Scan for the cell matching the given text and deliver its [X, Y] coordinate at center. 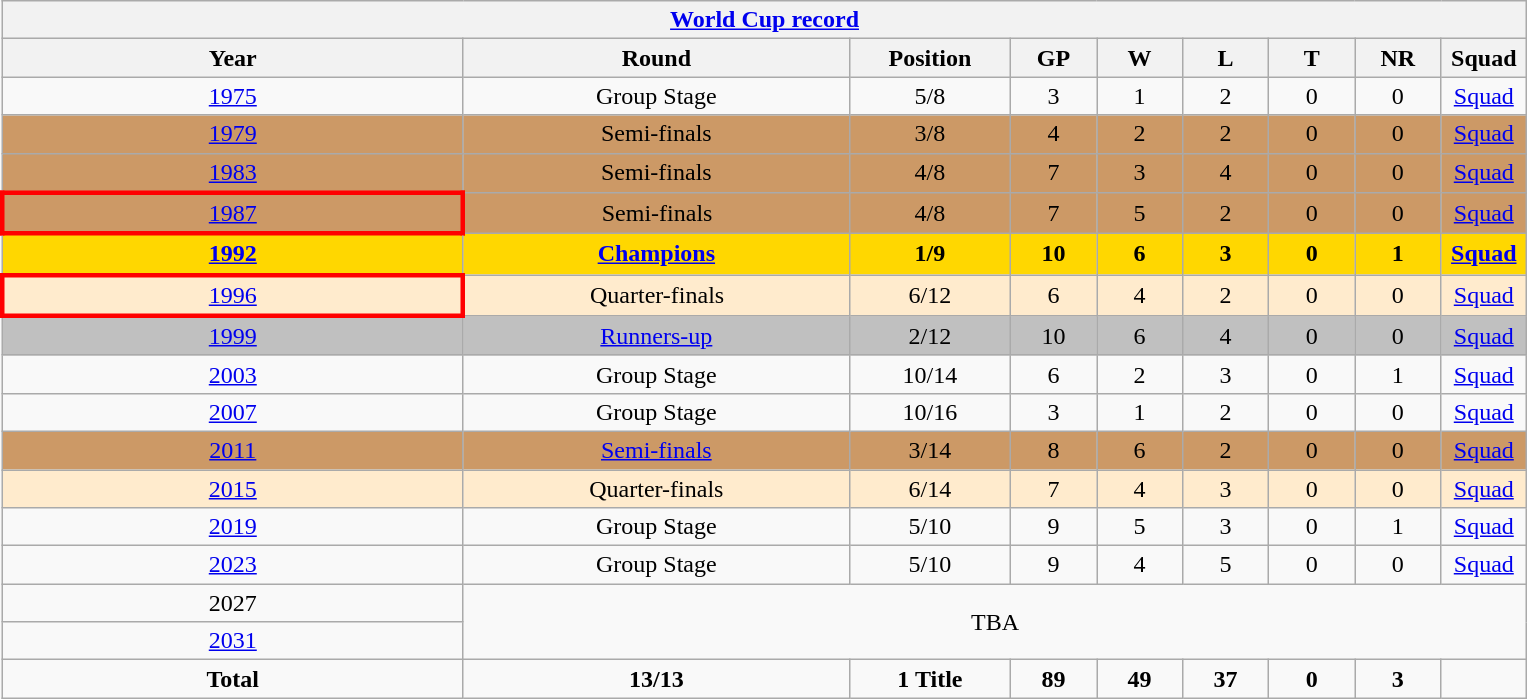
89 [1053, 679]
1992 [232, 254]
NR [1398, 58]
8 [1053, 450]
World Cup record [764, 20]
13/13 [656, 679]
Runners-up [656, 336]
2003 [232, 374]
Round [656, 58]
1979 [232, 134]
2027 [232, 603]
Total [232, 679]
GP [1053, 58]
1996 [232, 296]
1987 [232, 214]
Year [232, 58]
1 Title [930, 679]
2015 [232, 489]
6/12 [930, 296]
5/8 [930, 96]
2007 [232, 412]
2019 [232, 527]
6/14 [930, 489]
Position [930, 58]
3/8 [930, 134]
TBA [995, 622]
3/14 [930, 450]
2011 [232, 450]
37 [1226, 679]
1975 [232, 96]
2/12 [930, 336]
T [1312, 58]
49 [1139, 679]
10/14 [930, 374]
2031 [232, 641]
1999 [232, 336]
1/9 [930, 254]
L [1226, 58]
10/16 [930, 412]
Champions [656, 254]
1983 [232, 173]
W [1139, 58]
2023 [232, 565]
